Search for the cell housing the specified text and yield its [x, y] center coordinate. 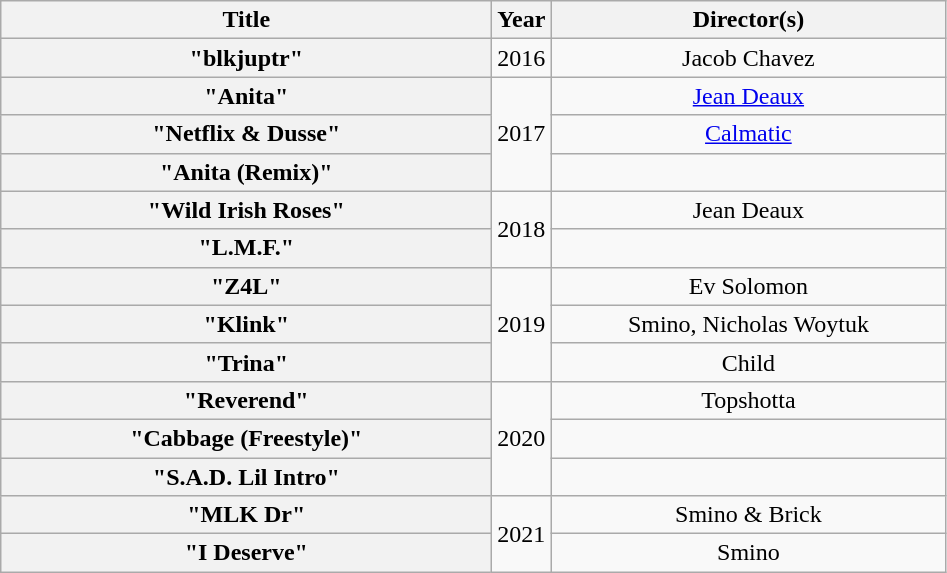
"Cabbage (Freestyle)" [246, 438]
Director(s) [748, 20]
Calmatic [748, 134]
Ev Solomon [748, 286]
"blkjuptr" [246, 58]
"Z4L" [246, 286]
"Trina" [246, 362]
Jacob Chavez [748, 58]
Smino & Brick [748, 515]
"Wild Irish Roses" [246, 210]
"Klink" [246, 324]
2018 [522, 229]
Year [522, 20]
2016 [522, 58]
"I Deserve" [246, 553]
2020 [522, 438]
"Anita (Remix)" [246, 172]
"S.A.D. Lil Intro" [246, 477]
Smino [748, 553]
2019 [522, 324]
2017 [522, 134]
"L.M.F." [246, 248]
2021 [522, 534]
Child [748, 362]
Topshotta [748, 400]
Title [246, 20]
Smino, Nicholas Woytuk [748, 324]
"Netflix & Dusse" [246, 134]
"MLK Dr" [246, 515]
"Reverend" [246, 400]
"Anita" [246, 96]
